Extract the [x, y] coordinate from the center of the cell holding the provided text.  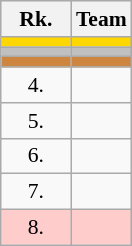
Rk. [36, 19]
6. [36, 156]
7. [36, 192]
4. [36, 85]
8. [36, 228]
5. [36, 121]
Team [102, 19]
